From the cell containing the given text, extract its center point as [X, Y] coordinate. 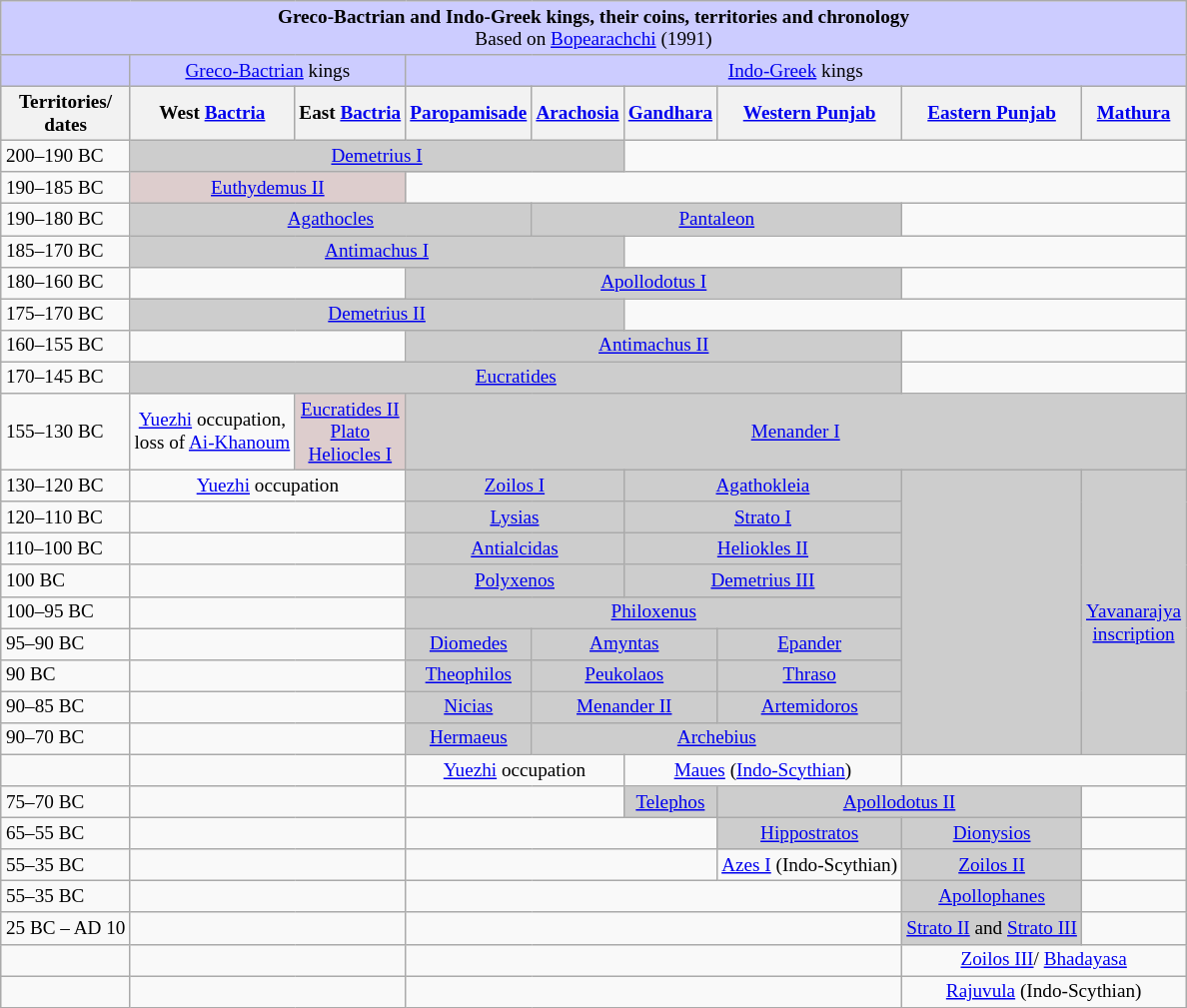
Peukolaos [624, 675]
Greco-Bactrian kings [268, 71]
130–120 BC [66, 486]
90–85 BC [66, 707]
Apollodotus II [899, 802]
Philoxenus [653, 612]
Thraso [809, 675]
95–90 BC [66, 644]
Agathokleia [762, 486]
Theophilos [469, 675]
Diomedes [469, 644]
180–160 BC [66, 283]
Yavanarajyainscription [1133, 611]
110–100 BC [66, 549]
Gandhara [669, 114]
170–145 BC [66, 378]
90–70 BC [66, 739]
Antialcidas [515, 549]
Greco-Bactrian and Indo-Greek kings, their coins, territories and chronologyBased on Bopearachchi (1991) [593, 28]
Dionysios [992, 833]
Western Punjab [809, 114]
75–70 BC [66, 802]
Artemidoros [809, 707]
East Bactria [350, 114]
Hippostratos [809, 833]
Maues (Indo-Scythian) [762, 770]
Heliokles II [762, 549]
Eucratides IIPlatoHeliocles I [350, 432]
120–110 BC [66, 517]
Archebius [717, 739]
Euthydemus II [268, 188]
Strato I [762, 517]
Antimachus I [377, 252]
185–170 BC [66, 252]
Zoilos I [515, 486]
Antimachus II [653, 347]
100 BC [66, 580]
Paropamisade [469, 114]
Zoilos III/ Bhadayasa [1044, 960]
Demetrius II [377, 315]
Eastern Punjab [992, 114]
Polyxenos [515, 580]
Yuezhi occupation,loss of Ai-Khanoum [212, 432]
Apollophanes [992, 897]
Telephos [669, 802]
Demetrius III [762, 580]
25 BC – AD 10 [66, 928]
Rajuvula (Indo-Scythian) [1044, 992]
Amyntas [624, 644]
Azes I (Indo-Scythian) [809, 865]
Eucratides [516, 378]
160–155 BC [66, 347]
Demetrius I [377, 157]
190–180 BC [66, 220]
Hermaeus [469, 739]
Menander I [795, 432]
65–55 BC [66, 833]
Lysias [515, 517]
Apollodotus I [653, 283]
Menander II [624, 707]
Territories/dates [66, 114]
155–130 BC [66, 432]
175–170 BC [66, 315]
200–190 BC [66, 157]
90 BC [66, 675]
Strato II and Strato III [992, 928]
190–185 BC [66, 188]
Nicias [469, 707]
Zoilos II [992, 865]
100–95 BC [66, 612]
Epander [809, 644]
Indo-Greek kings [795, 71]
West Bactria [212, 114]
Agathocles [331, 220]
Arachosia [578, 114]
Mathura [1133, 114]
Pantaleon [717, 220]
